Return (X, Y) of the center of cell containing provided text 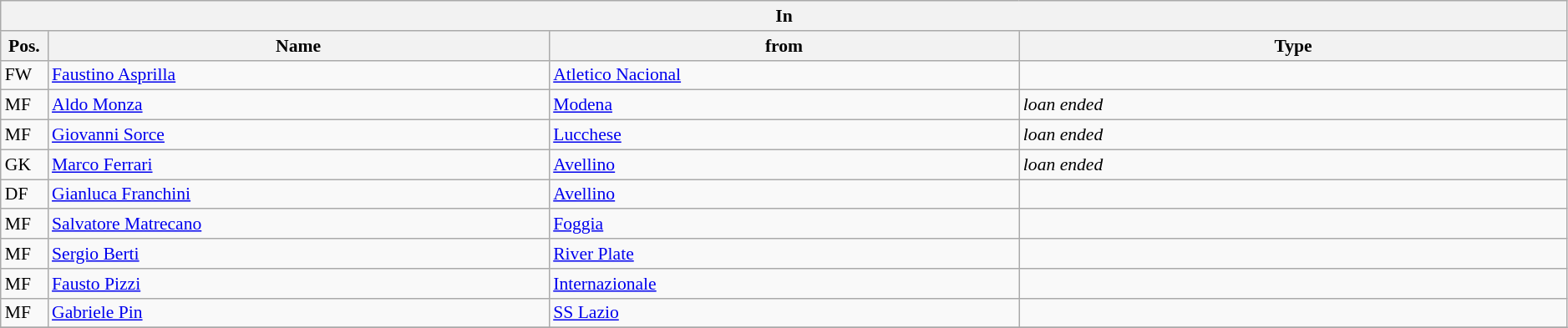
Lucchese (784, 135)
FW (24, 75)
DF (24, 194)
Gabriele Pin (298, 313)
Marco Ferrari (298, 164)
Type (1293, 46)
Name (298, 46)
Giovanni Sorce (298, 135)
Faustino Asprilla (298, 75)
Modena (784, 105)
Aldo Monza (298, 105)
from (784, 46)
Internazionale (784, 284)
Sergio Berti (298, 254)
Fausto Pizzi (298, 284)
River Plate (784, 254)
Pos. (24, 46)
Atletico Nacional (784, 75)
Salvatore Matrecano (298, 225)
Foggia (784, 225)
In (784, 16)
SS Lazio (784, 313)
Gianluca Franchini (298, 194)
GK (24, 164)
